Provide the (x, y) coordinate of the cell's center where the given text is located.  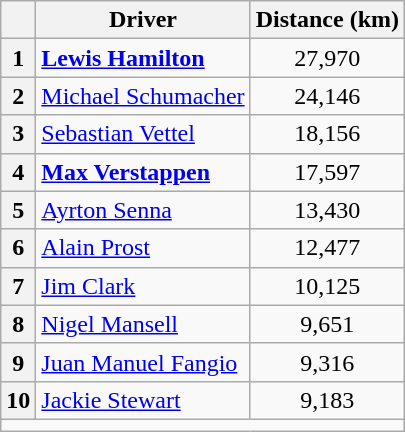
Driver (143, 20)
Michael Schumacher (143, 96)
Alain Prost (143, 248)
24,146 (327, 96)
5 (18, 210)
10,125 (327, 286)
9 (18, 362)
13,430 (327, 210)
6 (18, 248)
10 (18, 400)
8 (18, 324)
1 (18, 58)
4 (18, 172)
3 (18, 134)
Ayrton Senna (143, 210)
2 (18, 96)
18,156 (327, 134)
9,316 (327, 362)
Jackie Stewart (143, 400)
Nigel Mansell (143, 324)
Juan Manuel Fangio (143, 362)
12,477 (327, 248)
Jim Clark (143, 286)
27,970 (327, 58)
Sebastian Vettel (143, 134)
Max Verstappen (143, 172)
7 (18, 286)
Distance (km) (327, 20)
9,183 (327, 400)
9,651 (327, 324)
17,597 (327, 172)
Lewis Hamilton (143, 58)
